For the text-containing cell, return its midpoint in (x, y) coordinate format. 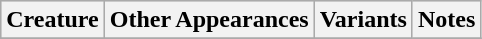
Variants (363, 20)
Creature (52, 20)
Notes (446, 20)
Other Appearances (209, 20)
